Detect which cell encompasses the target text, then output its (X, Y) center coordinate. 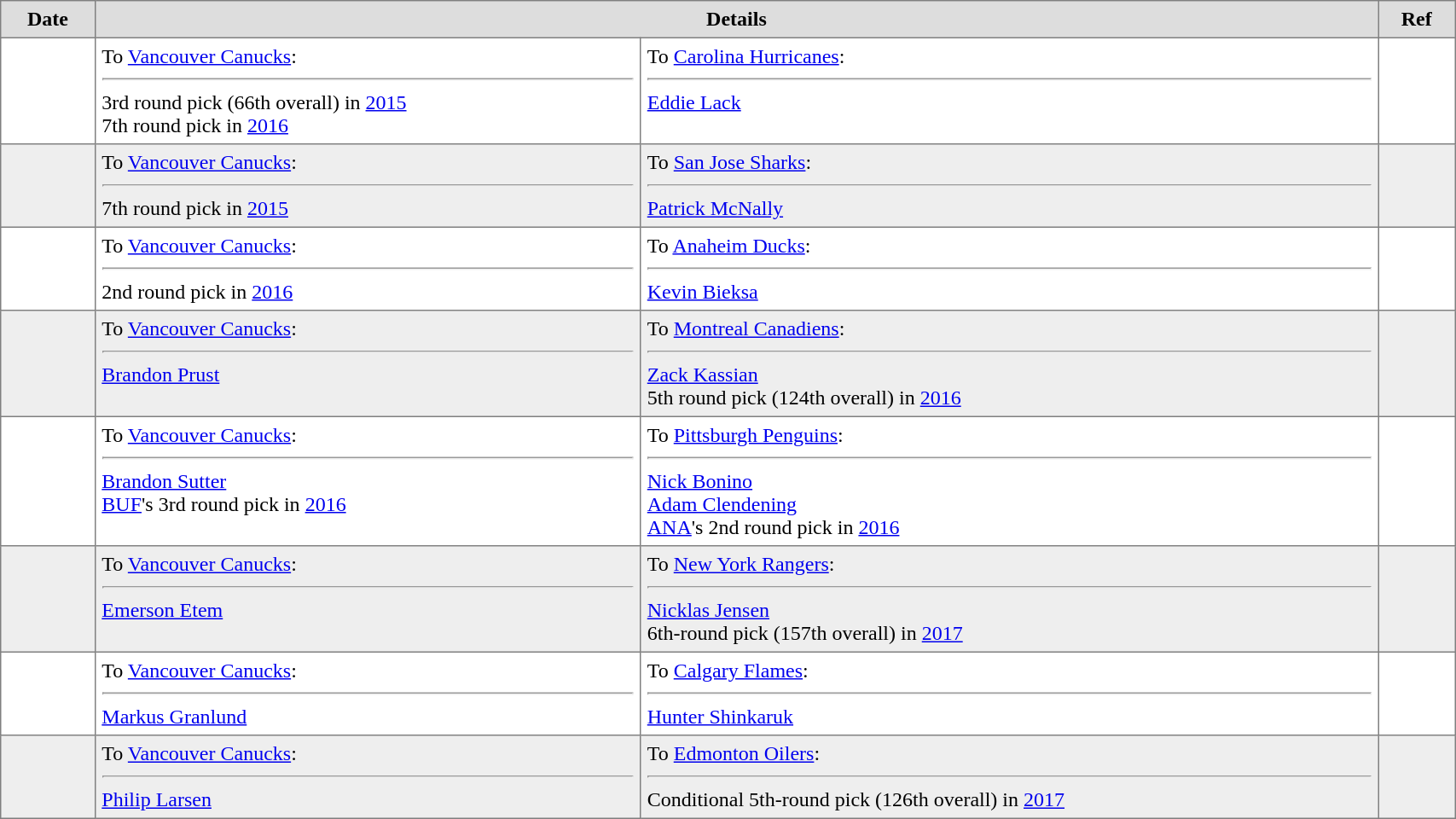
To Vancouver Canucks:Philip Larsen (367, 777)
To Pittsburgh Penguins:Nick Bonino Adam Clendening ANA's 2nd round pick in 2016 (1010, 481)
Ref (1417, 20)
To Anaheim Ducks:Kevin Bieksa (1010, 269)
To Vancouver Canucks:2nd round pick in 2016 (367, 269)
To New York Rangers:Nicklas Jensen6th-round pick (157th overall) in 2017 (1010, 599)
To Vancouver Canucks:Emerson Etem (367, 599)
To Vancouver Canucks:Markus Granlund (367, 694)
To Vancouver Canucks:3rd round pick (66th overall) in 2015 7th round pick in 2016 (367, 90)
To Carolina Hurricanes:Eddie Lack (1010, 90)
Details (737, 20)
To Vancouver Canucks:7th round pick in 2015 (367, 186)
To Calgary Flames:Hunter Shinkaruk (1010, 694)
To Montreal Canadiens:Zack Kassian 5th round pick (124th overall) in 2016 (1010, 363)
To Vancouver Canucks:Brandon Sutter BUF's 3rd round pick in 2016 (367, 481)
Date (48, 20)
To Edmonton Oilers:Conditional 5th-round pick (126th overall) in 2017 (1010, 777)
To San Jose Sharks:Patrick McNally (1010, 186)
To Vancouver Canucks:Brandon Prust (367, 363)
